Determine the [X, Y] coordinate at the center of the cell enclosing the given text.  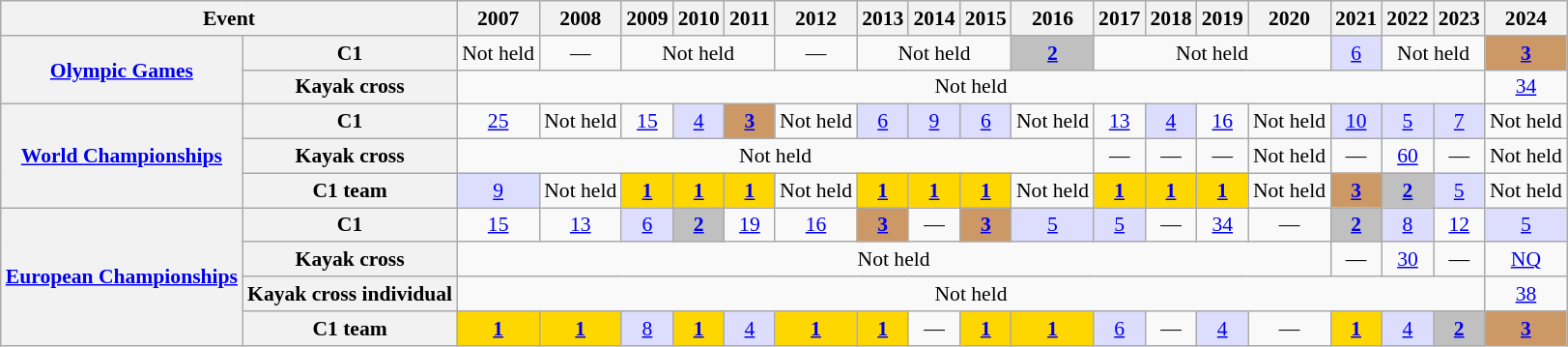
2023 [1459, 18]
2007 [499, 18]
2010 [699, 18]
38 [1526, 294]
Olympic Games [122, 70]
2015 [985, 18]
2009 [647, 18]
12 [1459, 225]
2016 [1053, 18]
2019 [1223, 18]
2020 [1289, 18]
NQ [1526, 260]
10 [1356, 122]
30 [1407, 260]
2022 [1407, 18]
World Championships [122, 157]
60 [1407, 157]
2014 [933, 18]
European Championships [122, 276]
25 [499, 122]
2024 [1526, 18]
2017 [1119, 18]
19 [750, 225]
2013 [883, 18]
2012 [815, 18]
Event [229, 18]
2018 [1171, 18]
2021 [1356, 18]
Kayak cross individual [350, 294]
2008 [580, 18]
7 [1459, 122]
2011 [750, 18]
